Extract the (X, Y) coordinate from the center of the cell holding the provided text.  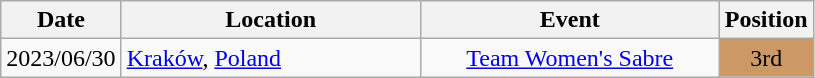
Team Women's Sabre (570, 58)
Kraków, Poland (270, 58)
Position (766, 20)
Event (570, 20)
2023/06/30 (61, 58)
3rd (766, 58)
Date (61, 20)
Location (270, 20)
